Find where the given text appears and provide that cell's center as (X, Y) coordinate. 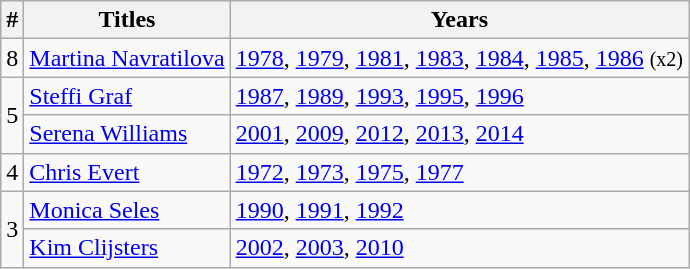
3 (12, 229)
# (12, 20)
1990, 1991, 1992 (459, 210)
1987, 1989, 1993, 1995, 1996 (459, 96)
2001, 2009, 2012, 2013, 2014 (459, 134)
1972, 1973, 1975, 1977 (459, 172)
Serena Williams (127, 134)
Martina Navratilova (127, 58)
Years (459, 20)
Monica Seles (127, 210)
Kim Clijsters (127, 248)
1978, 1979, 1981, 1983, 1984, 1985, 1986 (x2) (459, 58)
Steffi Graf (127, 96)
Titles (127, 20)
2002, 2003, 2010 (459, 248)
5 (12, 115)
4 (12, 172)
Chris Evert (127, 172)
8 (12, 58)
